From the cell containing the given text, extract its center point as [x, y] coordinate. 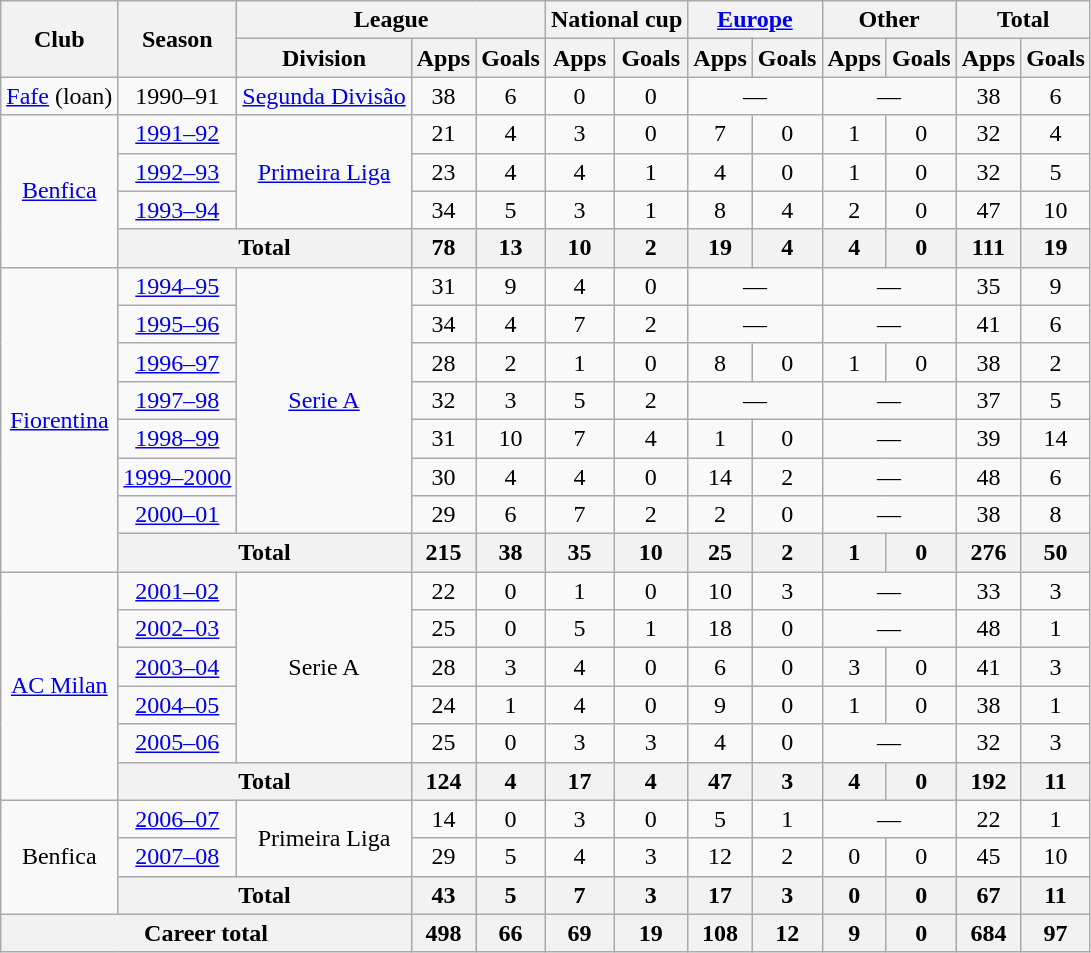
2001–02 [178, 591]
1995–96 [178, 324]
124 [443, 781]
1991–92 [178, 134]
Career total [206, 933]
1999–2000 [178, 477]
Fafe (loan) [60, 96]
Segunda Divisão [324, 96]
13 [511, 248]
2007–08 [178, 857]
1992–93 [178, 172]
18 [720, 629]
Club [60, 39]
Europe [755, 20]
66 [511, 933]
45 [988, 857]
33 [988, 591]
276 [988, 553]
24 [443, 705]
67 [988, 895]
Fiorentina [60, 419]
1993–94 [178, 210]
108 [720, 933]
498 [443, 933]
2006–07 [178, 819]
Division [324, 58]
192 [988, 781]
1996–97 [178, 362]
30 [443, 477]
37 [988, 400]
1997–98 [178, 400]
111 [988, 248]
97 [1056, 933]
21 [443, 134]
23 [443, 172]
2002–03 [178, 629]
1994–95 [178, 286]
1998–99 [178, 438]
1990–91 [178, 96]
69 [579, 933]
2005–06 [178, 743]
Other [889, 20]
39 [988, 438]
215 [443, 553]
2003–04 [178, 667]
National cup [616, 20]
2004–05 [178, 705]
League [392, 20]
50 [1056, 553]
Season [178, 39]
AC Milan [60, 686]
2000–01 [178, 515]
43 [443, 895]
78 [443, 248]
684 [988, 933]
